From the cell containing the given text, extract its center point as [x, y] coordinate. 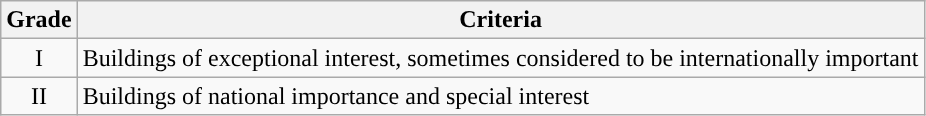
Buildings of national importance and special interest [500, 96]
I [39, 58]
Buildings of exceptional interest, sometimes considered to be internationally important [500, 58]
Criteria [500, 20]
II [39, 96]
Grade [39, 20]
